Capture the cell that displays the provided text and extract its [X, Y] central coordinate. 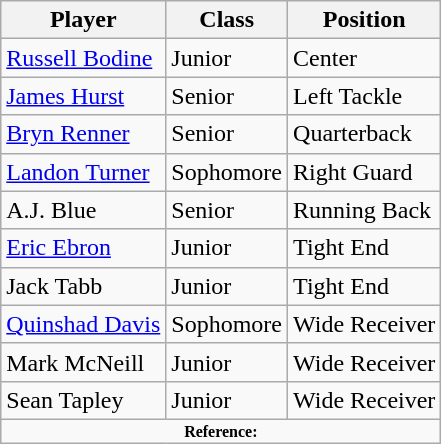
Center [364, 58]
Quarterback [364, 134]
Right Guard [364, 172]
Jack Tabb [84, 286]
A.J. Blue [84, 210]
Eric Ebron [84, 248]
Class [227, 20]
Running Back [364, 210]
Reference: [221, 431]
Quinshad Davis [84, 324]
Bryn Renner [84, 134]
Landon Turner [84, 172]
Position [364, 20]
Left Tackle [364, 96]
James Hurst [84, 96]
Sean Tapley [84, 400]
Mark McNeill [84, 362]
Player [84, 20]
Russell Bodine [84, 58]
